Output the [x, y] coordinate of the center of the cell containing the given text.  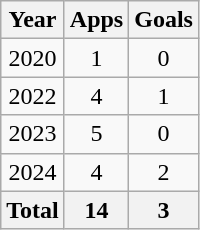
14 [96, 210]
Total [33, 210]
2022 [33, 96]
2023 [33, 134]
2020 [33, 58]
Year [33, 20]
2 [164, 172]
5 [96, 134]
Apps [96, 20]
2024 [33, 172]
Goals [164, 20]
3 [164, 210]
